Return the (x, y) coordinate for the center point of the cell that contains the specified text.  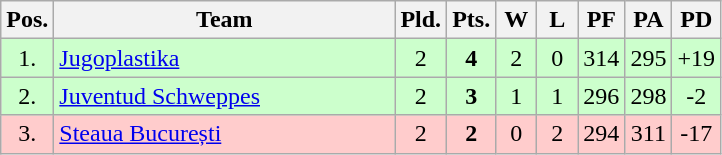
PF (602, 20)
Pld. (421, 20)
Juventud Schweppes (224, 96)
2. (28, 96)
3. (28, 134)
Pts. (472, 20)
W (516, 20)
311 (648, 134)
296 (602, 96)
314 (602, 58)
4 (472, 58)
294 (602, 134)
Pos. (28, 20)
1. (28, 58)
Jugoplastika (224, 58)
3 (472, 96)
+19 (696, 58)
PA (648, 20)
-2 (696, 96)
Steaua București (224, 134)
-17 (696, 134)
L (558, 20)
295 (648, 58)
PD (696, 20)
298 (648, 96)
Team (224, 20)
